Identify which cell holds the provided text, then report its (X, Y) central coordinate. 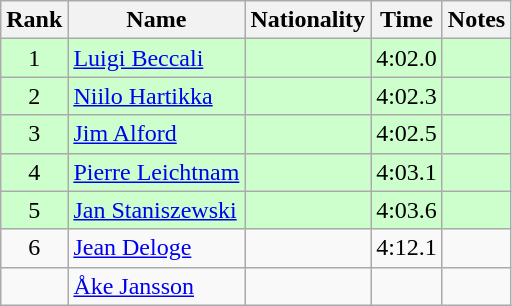
Notes (476, 20)
Åke Jansson (156, 286)
6 (34, 248)
4:03.6 (407, 210)
Nationality (308, 20)
Jan Staniszewski (156, 210)
Niilo Hartikka (156, 96)
Time (407, 20)
3 (34, 134)
Luigi Beccali (156, 58)
Pierre Leichtnam (156, 172)
4:02.3 (407, 96)
4:03.1 (407, 172)
4:02.5 (407, 134)
5 (34, 210)
4:02.0 (407, 58)
1 (34, 58)
4 (34, 172)
4:12.1 (407, 248)
Rank (34, 20)
Name (156, 20)
2 (34, 96)
Jean Deloge (156, 248)
Jim Alford (156, 134)
